Determine the [X, Y] coordinate at the center of the cell enclosing the given text.  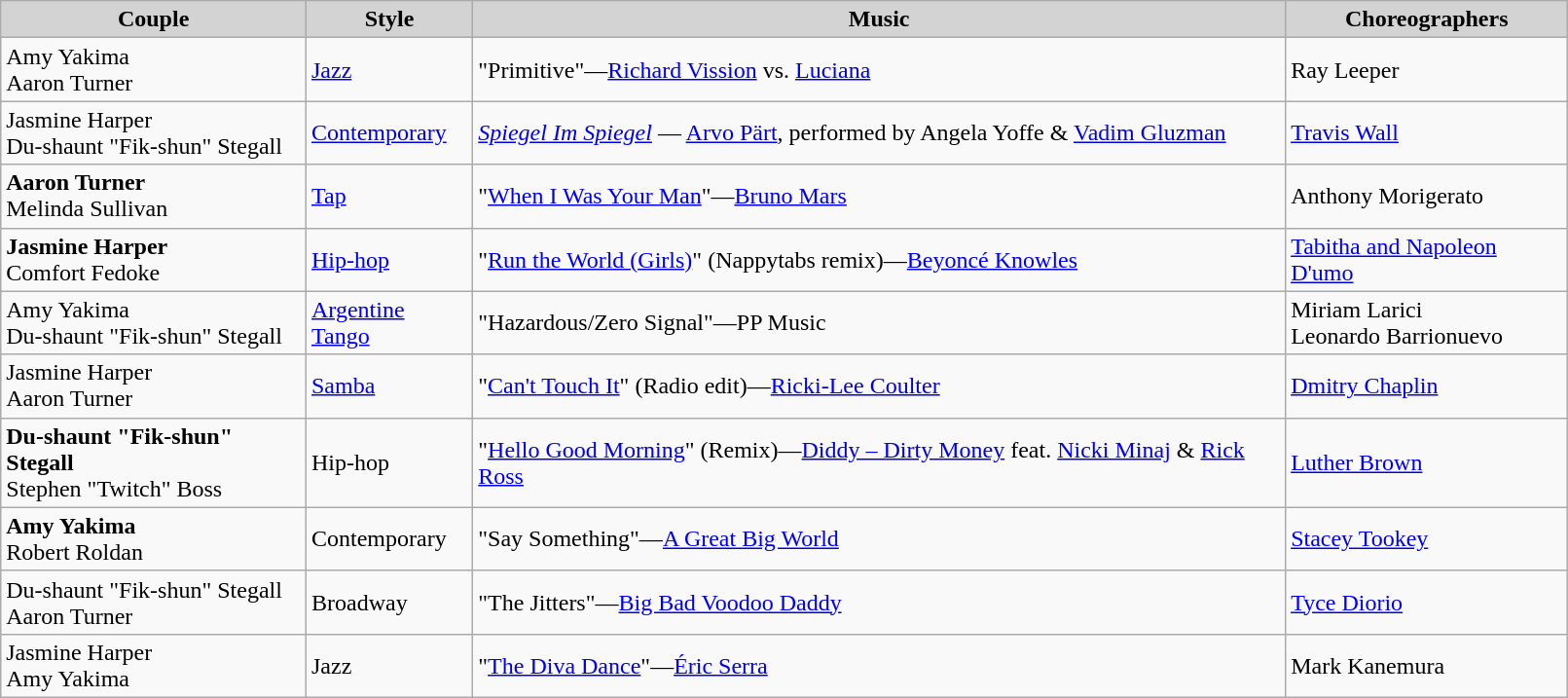
Style [389, 19]
Miriam LariciLeonardo Barrionuevo [1427, 323]
Du-shaunt "Fik-shun" StegallAaron Turner [154, 602]
Jasmine HarperAmy Yakima [154, 666]
Aaron Turner Melinda Sullivan [154, 197]
Tabitha and Napoleon D'umo [1427, 259]
Music [880, 19]
Choreographers [1427, 19]
Du-shaunt "Fik-shun" StegallStephen "Twitch" Boss [154, 462]
Mark Kanemura [1427, 666]
Couple [154, 19]
Amy YakimaRobert Roldan [154, 539]
"The Diva Dance"—Éric Serra [880, 666]
Argentine Tango [389, 323]
Travis Wall [1427, 132]
"Run the World (Girls)" (Nappytabs remix)—Beyoncé Knowles [880, 259]
Ray Leeper [1427, 70]
Dmitry Chaplin [1427, 386]
Tyce Diorio [1427, 602]
Jasmine HarperDu-shaunt "Fik-shun" Stegall [154, 132]
"Hazardous/Zero Signal"—PP Music [880, 323]
Luther Brown [1427, 462]
Anthony Morigerato [1427, 197]
"Hello Good Morning" (Remix)—Diddy – Dirty Money feat. Nicki Minaj & Rick Ross [880, 462]
Jasmine HarperAaron Turner [154, 386]
Jasmine HarperComfort Fedoke [154, 259]
"The Jitters"—Big Bad Voodoo Daddy [880, 602]
"Primitive"—Richard Vission vs. Luciana [880, 70]
Spiegel Im Spiegel — Arvo Pärt, performed by Angela Yoffe & Vadim Gluzman [880, 132]
Tap [389, 197]
Samba [389, 386]
Amy YakimaDu-shaunt "Fik-shun" Stegall [154, 323]
"Can't Touch It" (Radio edit)—Ricki-Lee Coulter [880, 386]
Amy YakimaAaron Turner [154, 70]
Broadway [389, 602]
"Say Something"—A Great Big World [880, 539]
Stacey Tookey [1427, 539]
"When I Was Your Man"—Bruno Mars [880, 197]
